Extract the [X, Y] coordinate from the center of the cell holding the provided text.  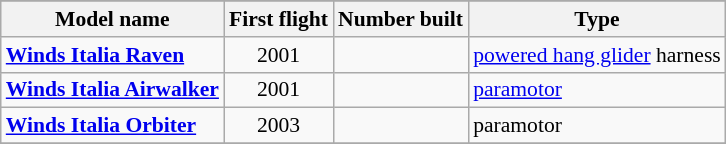
First flight [278, 19]
2003 [278, 126]
powered hang glider harness [597, 55]
Model name [112, 19]
Winds Italia Raven [112, 55]
Winds Italia Orbiter [112, 126]
Type [597, 19]
Number built [400, 19]
Winds Italia Airwalker [112, 90]
